Output the (X, Y) coordinate of the center of the cell containing the given text.  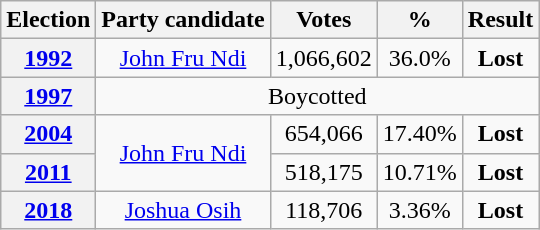
Election (48, 20)
518,175 (324, 172)
Result (500, 20)
2018 (48, 210)
Votes (324, 20)
10.71% (420, 172)
654,066 (324, 134)
118,706 (324, 210)
% (420, 20)
3.36% (420, 210)
1997 (48, 96)
2004 (48, 134)
1992 (48, 58)
1,066,602 (324, 58)
Joshua Osih (183, 210)
36.0% (420, 58)
2011 (48, 172)
Party candidate (183, 20)
Boycotted (318, 96)
17.40% (420, 134)
